Determine the (x, y) coordinate at the center of the cell enclosing the given text.  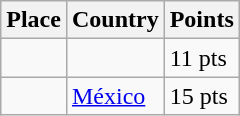
Points (202, 20)
11 pts (202, 58)
15 pts (202, 96)
Place (34, 20)
Country (115, 20)
México (115, 96)
